For the text-containing cell, return its midpoint in (x, y) coordinate format. 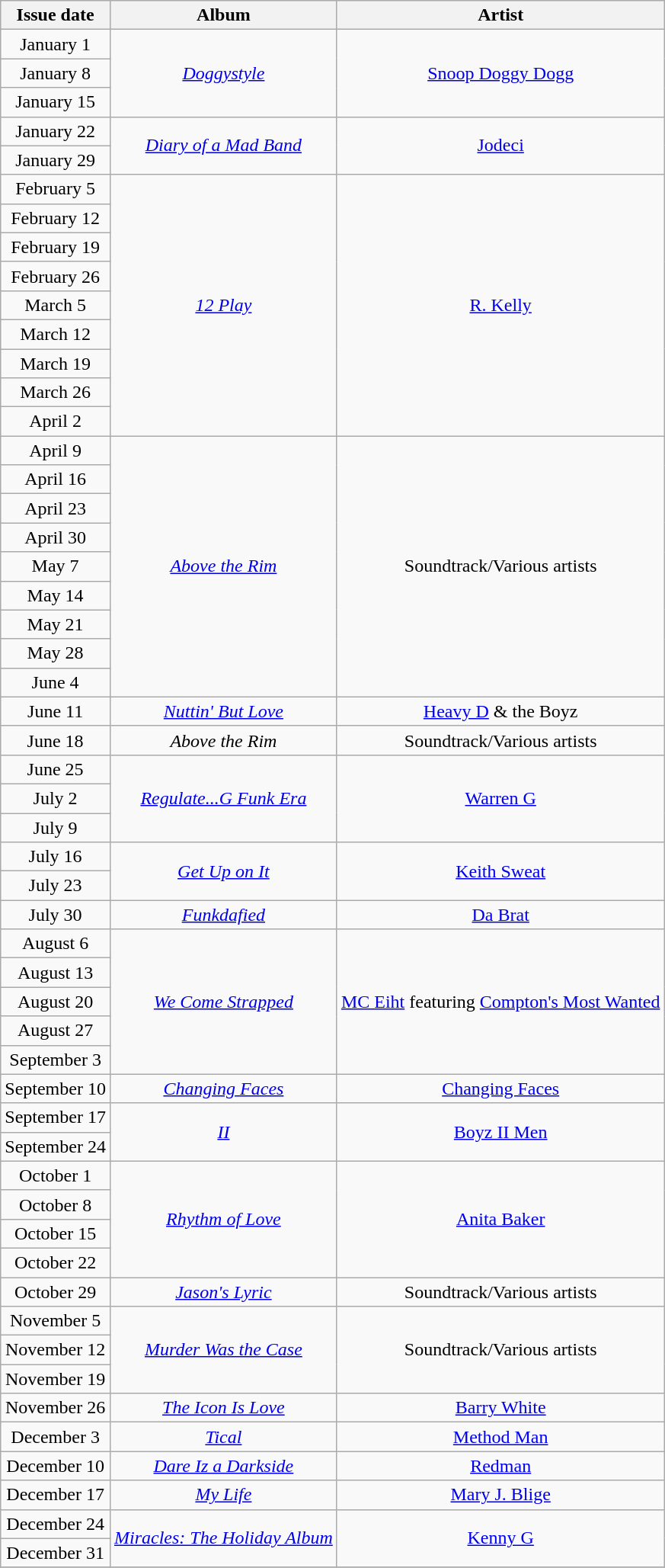
December 3 (56, 1437)
Keith Sweat (500, 871)
October 22 (56, 1262)
August 6 (56, 944)
October 8 (56, 1204)
September 10 (56, 1089)
February 19 (56, 247)
October 29 (56, 1292)
April 16 (56, 479)
June 11 (56, 711)
Nuttin' But Love (223, 711)
December 10 (56, 1466)
January 15 (56, 102)
December 24 (56, 1524)
April 2 (56, 422)
Album (223, 15)
May 21 (56, 624)
October 1 (56, 1175)
Jason's Lyric (223, 1292)
November 26 (56, 1408)
July 16 (56, 857)
Dare Iz a Darkside (223, 1466)
March 12 (56, 334)
Funkdafied (223, 915)
Barry White (500, 1408)
March 19 (56, 364)
October 15 (56, 1233)
June 25 (56, 769)
January 1 (56, 44)
September 24 (56, 1146)
II (223, 1132)
September 3 (56, 1060)
Method Man (500, 1437)
Heavy D & the Boyz (500, 711)
May 7 (56, 566)
August 27 (56, 1031)
January 8 (56, 73)
April 9 (56, 451)
We Come Strapped (223, 1002)
December 31 (56, 1553)
Tical (223, 1437)
Boyz II Men (500, 1132)
August 13 (56, 973)
Murder Was the Case (223, 1350)
The Icon Is Love (223, 1408)
April 23 (56, 508)
Warren G (500, 798)
Get Up on It (223, 871)
Kenny G (500, 1538)
Regulate...G Funk Era (223, 798)
July 23 (56, 886)
May 14 (56, 595)
November 19 (56, 1379)
February 26 (56, 276)
Redman (500, 1466)
July 2 (56, 798)
My Life (223, 1495)
Miracles: The Holiday Album (223, 1538)
MC Eiht featuring Compton's Most Wanted (500, 1002)
Rhythm of Love (223, 1219)
Da Brat (500, 915)
December 17 (56, 1495)
February 12 (56, 218)
July 9 (56, 827)
July 30 (56, 915)
Anita Baker (500, 1219)
February 5 (56, 189)
Mary J. Blige (500, 1495)
March 5 (56, 305)
Snoop Doggy Dogg (500, 73)
March 26 (56, 393)
November 12 (56, 1350)
Artist (500, 15)
June 18 (56, 740)
September 17 (56, 1117)
Doggystyle (223, 73)
January 29 (56, 160)
R. Kelly (500, 305)
Jodeci (500, 146)
November 5 (56, 1321)
Diary of a Mad Band (223, 146)
August 20 (56, 1002)
June 4 (56, 682)
12 Play (223, 305)
January 22 (56, 131)
Issue date (56, 15)
April 30 (56, 537)
May 28 (56, 653)
